Search for the cell housing the specified text and yield its [x, y] center coordinate. 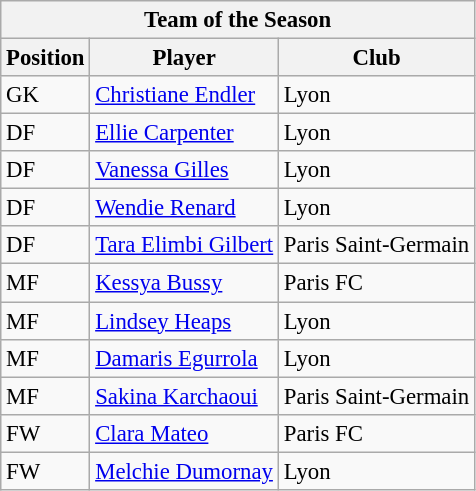
Wendie Renard [184, 208]
Lindsey Heaps [184, 321]
Club [377, 58]
Christiane Endler [184, 95]
Clara Mateo [184, 433]
Ellie Carpenter [184, 133]
Position [46, 58]
Sakina Karchaoui [184, 396]
Team of the Season [238, 20]
Kessya Bussy [184, 283]
GK [46, 95]
Damaris Egurrola [184, 358]
Tara Elimbi Gilbert [184, 245]
Vanessa Gilles [184, 170]
Player [184, 58]
Melchie Dumornay [184, 471]
